From the cell containing the given text, extract its center point as (X, Y) coordinate. 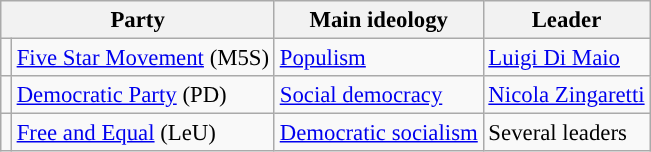
Main ideology (378, 20)
Democratic Party (PD) (142, 95)
Five Star Movement (M5S) (142, 58)
Luigi Di Maio (566, 58)
Social democracy (378, 95)
Nicola Zingaretti (566, 95)
Leader (566, 20)
Free and Equal (LeU) (142, 133)
Populism (378, 58)
Party (138, 20)
Several leaders (566, 133)
Democratic socialism (378, 133)
